Find where the given text appears and provide that cell's center as (x, y) coordinate. 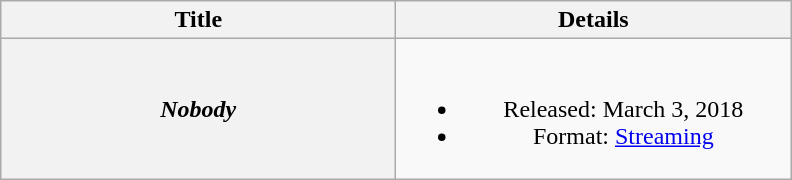
Nobody (198, 109)
Title (198, 20)
Released: March 3, 2018Format: Streaming (594, 109)
Details (594, 20)
